Output the [x, y] coordinate of the center of the cell containing the given text.  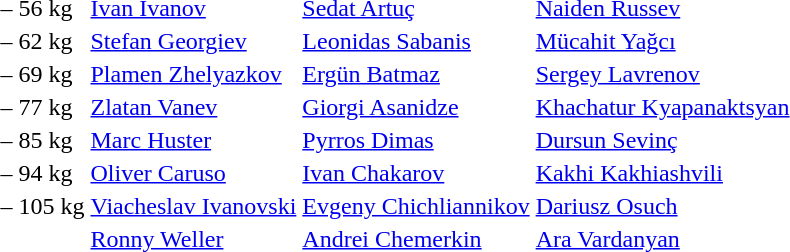
Giorgi Asanidze [416, 107]
Ivan Chakarov [416, 173]
Evgeny Chichliannikov [416, 206]
Marc Huster [194, 140]
Zlatan Vanev [194, 107]
Stefan Georgiev [194, 41]
Viacheslav Ivanovski [194, 206]
Leonidas Sabanis [416, 41]
Ergün Batmaz [416, 74]
Oliver Caruso [194, 173]
Pyrros Dimas [416, 140]
Plamen Zhelyazkov [194, 74]
